Determine the [X, Y] coordinate at the center of the cell enclosing the given text.  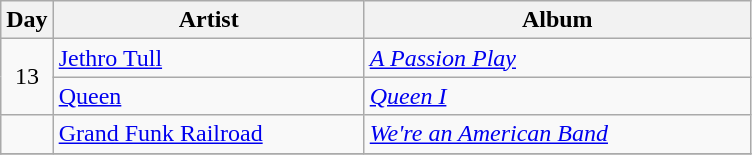
13 [27, 77]
Album [557, 20]
A Passion Play [557, 58]
Artist [208, 20]
We're an American Band [557, 134]
Queen [208, 96]
Queen I [557, 96]
Grand Funk Railroad [208, 134]
Jethro Tull [208, 58]
Day [27, 20]
